Extract the (X, Y) coordinate from the center of the cell holding the provided text.  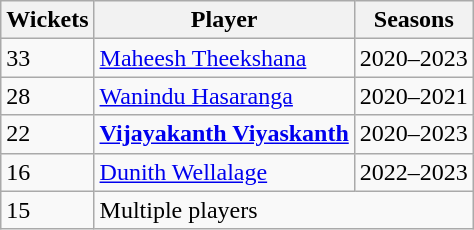
Dunith Wellalage (224, 172)
15 (48, 210)
Wanindu Hasaranga (224, 96)
2022–2023 (414, 172)
22 (48, 134)
Maheesh Theekshana (224, 58)
16 (48, 172)
28 (48, 96)
Vijayakanth Viyaskanth (224, 134)
Seasons (414, 20)
Wickets (48, 20)
33 (48, 58)
Multiple players (284, 210)
2020–2021 (414, 96)
Player (224, 20)
